From the cell containing the given text, extract its center point as [x, y] coordinate. 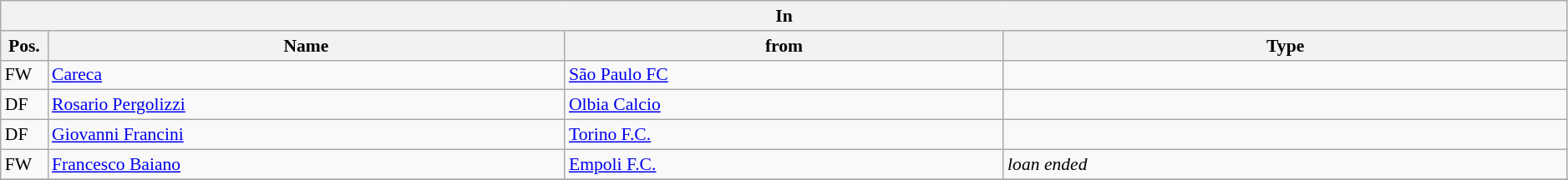
Type [1285, 46]
São Paulo FC [784, 75]
from [784, 46]
Pos. [24, 46]
Olbia Calcio [784, 105]
In [784, 16]
Careca [306, 75]
Torino F.C. [784, 135]
Giovanni Francini [306, 135]
Francesco Baiano [306, 164]
Rosario Pergolizzi [306, 105]
Name [306, 46]
loan ended [1285, 164]
Empoli F.C. [784, 164]
